Search for the cell housing the specified text and yield its [x, y] center coordinate. 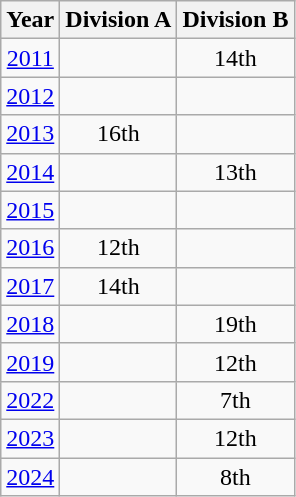
2019 [30, 362]
Division A [118, 20]
2014 [30, 172]
2022 [30, 400]
7th [236, 400]
Division B [236, 20]
2024 [30, 477]
8th [236, 477]
2016 [30, 248]
2011 [30, 58]
2012 [30, 96]
2017 [30, 286]
2015 [30, 210]
2013 [30, 134]
13th [236, 172]
Year [30, 20]
2018 [30, 324]
2023 [30, 438]
19th [236, 324]
16th [118, 134]
